Locate the cell with the specified text and output its [x, y] center coordinate. 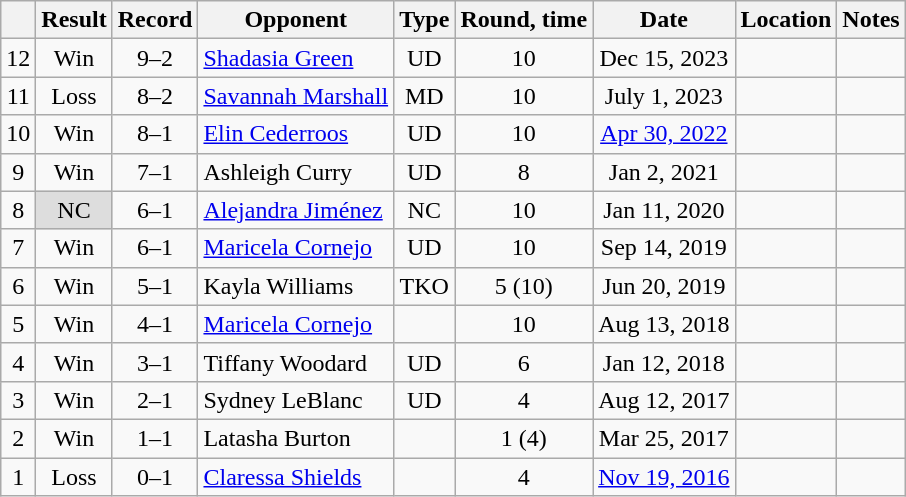
July 1, 2023 [664, 96]
Ashleigh Curry [296, 172]
Apr 30, 2022 [664, 134]
11 [18, 96]
Sydney LeBlanc [296, 400]
0–1 [155, 477]
12 [18, 58]
2–1 [155, 400]
1–1 [155, 438]
9–2 [155, 58]
3–1 [155, 362]
Type [424, 20]
Location [786, 20]
Aug 13, 2018 [664, 324]
Kayla Williams [296, 286]
Round, time [524, 20]
TKO [424, 286]
Jan 12, 2018 [664, 362]
Elin Cederroos [296, 134]
Claressa Shields [296, 477]
Opponent [296, 20]
Nov 19, 2016 [664, 477]
Dec 15, 2023 [664, 58]
5–1 [155, 286]
Alejandra Jiménez [296, 210]
Jan 2, 2021 [664, 172]
9 [18, 172]
7–1 [155, 172]
3 [18, 400]
Result [74, 20]
Notes [871, 20]
4–1 [155, 324]
Sep 14, 2019 [664, 248]
5 [18, 324]
8–2 [155, 96]
Jan 11, 2020 [664, 210]
5 (10) [524, 286]
Latasha Burton [296, 438]
7 [18, 248]
Mar 25, 2017 [664, 438]
8–1 [155, 134]
Date [664, 20]
Jun 20, 2019 [664, 286]
1 (4) [524, 438]
Aug 12, 2017 [664, 400]
1 [18, 477]
Shadasia Green [296, 58]
Record [155, 20]
MD [424, 96]
2 [18, 438]
Savannah Marshall [296, 96]
Tiffany Woodard [296, 362]
